Locate the cell with the specified text and output its [X, Y] center coordinate. 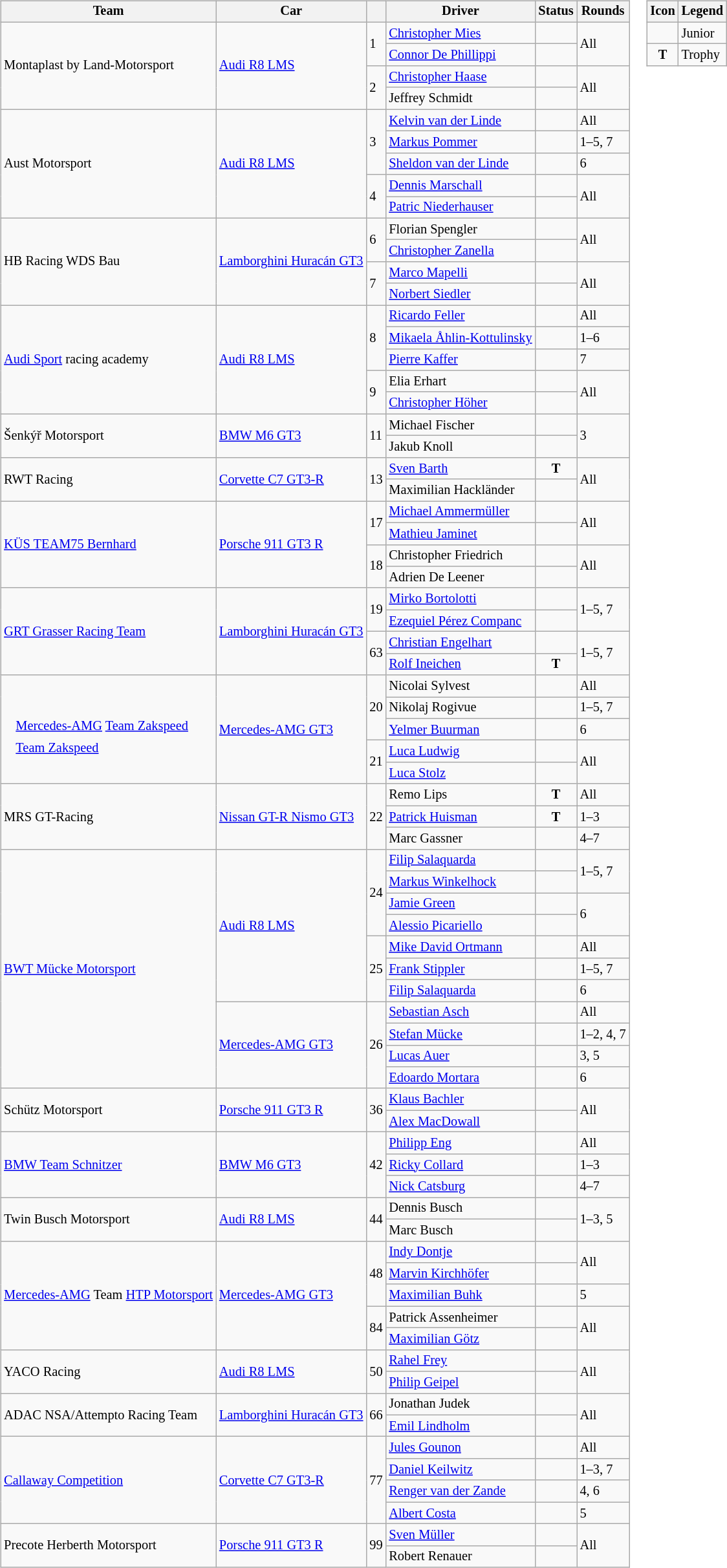
Michael Fischer [461, 425]
Lucas Auer [461, 1056]
Mathieu Jaminet [461, 533]
9 [376, 392]
Rahel Frey [461, 1360]
Aust Motorsport [109, 164]
Schütz Motorsport [109, 1110]
Luca Stolz [461, 773]
Sven Müller [461, 1535]
Trophy [702, 55]
Mirko Bortolotti [461, 599]
Nicolai Sylvest [461, 686]
1–6 [603, 338]
Jules Gounon [461, 1448]
Christopher Friedrich [461, 555]
Mike David Ortmann [461, 947]
Team [109, 12]
Luca Ludwig [461, 751]
Marco Mapelli [461, 273]
20 [376, 707]
Legend [702, 12]
Markus Winkelhock [461, 882]
Rolf Ineichen [461, 664]
HB Racing WDS Bau [109, 261]
24 [376, 892]
Kelvin van der Linde [461, 120]
GRT Grasser Racing Team [109, 631]
Michael Ammermüller [461, 512]
Remo Lips [461, 795]
1–3, 7 [603, 1470]
42 [376, 1165]
Patric Niederhauser [461, 208]
Audi Sport racing academy [109, 360]
99 [376, 1545]
Connor De Phillippi [461, 55]
Adrien De Leener [461, 577]
4 [376, 197]
Ricardo Feller [461, 316]
Ricky Collard [461, 1165]
Maximilian Hackländer [461, 490]
MRS GT-Racing [109, 816]
Nikolaj Rogivue [461, 708]
Christian Engelhart [461, 643]
Marvin Kirchhöfer [461, 1274]
Dennis Busch [461, 1208]
48 [376, 1274]
36 [376, 1110]
Icon [663, 12]
Marc Gassner [461, 839]
Alessio Picariello [461, 925]
Ezequiel Pérez Companc [461, 621]
22 [376, 816]
Nissan GT-R Nismo GT3 [291, 816]
Mikaela Åhlin-Kottulinsky [461, 338]
Daniel Keilwitz [461, 1470]
Maximilian Götz [461, 1339]
11 [376, 436]
Junior [702, 33]
Alex MacDowall [461, 1121]
26 [376, 1045]
Jonathan Judek [461, 1404]
Norbert Siedler [461, 294]
13 [376, 478]
Patrick Assenheimer [461, 1317]
Christopher Mies [461, 33]
66 [376, 1415]
Car [291, 12]
Šenkýř Motorsport [109, 436]
Pierre Kaffer [461, 360]
Montaplast by Land-Motorsport [109, 66]
21 [376, 762]
Christopher Zanella [461, 251]
Team Zakspeed [102, 749]
Mercedes-AMG Team Zakspeed [102, 725]
18 [376, 566]
ADAC NSA/Attempto Racing Team [109, 1415]
BWT Mücke Motorsport [109, 969]
25 [376, 969]
BMW Team Schnitzer [109, 1165]
Callaway Competition [109, 1481]
Maximilian Buhk [461, 1295]
Florian Spengler [461, 229]
19 [376, 609]
Mercedes-AMG Team Zakspeed Team Zakspeed [109, 729]
Nick Catsburg [461, 1187]
84 [376, 1328]
Sven Barth [461, 468]
Yelmer Buurman [461, 729]
1 [376, 44]
3, 5 [603, 1056]
17 [376, 522]
Elia Erhart [461, 381]
Status [556, 12]
2 [376, 88]
Christopher Haase [461, 77]
Jamie Green [461, 904]
Edoardo Mortara [461, 1078]
Driver [461, 12]
Rounds [603, 12]
Jeffrey Schmidt [461, 98]
Indy Dontje [461, 1252]
Patrick Huisman [461, 817]
Emil Lindholm [461, 1426]
Christopher Höher [461, 403]
Frank Stippler [461, 969]
Robert Renauer [461, 1556]
RWT Racing [109, 478]
Jakub Knoll [461, 447]
Marc Busch [461, 1230]
Renger van der Zande [461, 1491]
50 [376, 1371]
77 [376, 1481]
8 [376, 338]
44 [376, 1219]
4, 6 [603, 1491]
KÜS TEAM75 Bernhard [109, 544]
Albert Costa [461, 1513]
Klaus Bachler [461, 1099]
1–2, 4, 7 [603, 1034]
Philip Geipel [461, 1382]
Markus Pommer [461, 142]
63 [376, 653]
Precote Herberth Motorsport [109, 1545]
Sheldon van der Linde [461, 164]
Philipp Eng [461, 1143]
Mercedes-AMG Team HTP Motorsport [109, 1295]
1–3, 5 [603, 1219]
Sebastian Asch [461, 1013]
Dennis Marschall [461, 186]
Stefan Mücke [461, 1034]
Twin Busch Motorsport [109, 1219]
YACO Racing [109, 1371]
